Determine the [x, y] coordinate at the center of the cell enclosing the given text.  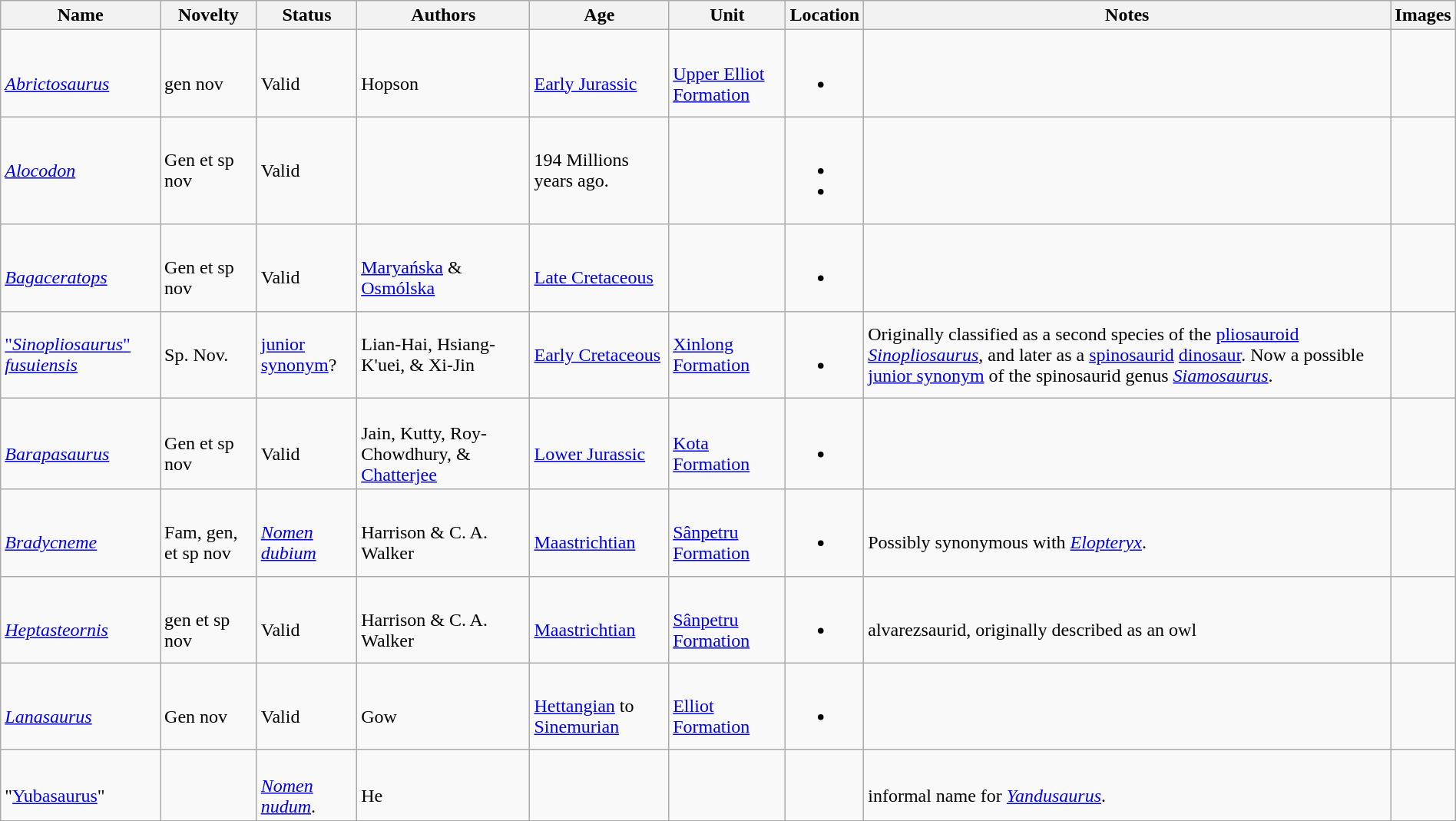
Hettangian to Sinemurian [599, 707]
Kota Formation [727, 444]
Age [599, 15]
Lian-Hai, Hsiang-K'uei, & Xi-Jin [444, 355]
Jain, Kutty, Roy-Chowdhury, & Chatterjee [444, 444]
Early Jurassic [599, 74]
gen et sp nov [209, 619]
Late Cretaceous [599, 267]
Nomen dubium [307, 533]
Fam, gen, et sp nov [209, 533]
Novelty [209, 15]
Gow [444, 707]
Unit [727, 15]
Early Cretaceous [599, 355]
"Sinopliosaurus" fusuiensis [81, 355]
Upper Elliot Formation [727, 74]
Bradycneme [81, 533]
Possibly synonymous with Elopteryx. [1127, 533]
Notes [1127, 15]
Lanasaurus [81, 707]
junior synonym? [307, 355]
Name [81, 15]
Status [307, 15]
"Yubasaurus" [81, 785]
Alocodon [81, 170]
Nomen nudum. [307, 785]
Hopson [444, 74]
Gen nov [209, 707]
Sp. Nov. [209, 355]
Lower Jurassic [599, 444]
Abrictosaurus [81, 74]
Bagaceratops [81, 267]
gen nov [209, 74]
Maryańska & Osmólska [444, 267]
Location [825, 15]
informal name for Yandusaurus. [1127, 785]
194 Millions years ago. [599, 170]
Barapasaurus [81, 444]
Elliot Formation [727, 707]
Xinlong Formation [727, 355]
Heptasteornis [81, 619]
alvarezsaurid, originally described as an owl [1127, 619]
Images [1423, 15]
Authors [444, 15]
He [444, 785]
